For the text-containing cell, return its midpoint in [x, y] coordinate format. 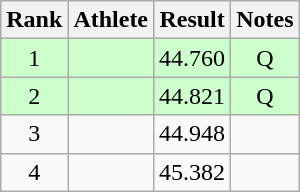
Athlete [111, 20]
4 [34, 172]
1 [34, 58]
3 [34, 134]
44.948 [192, 134]
Result [192, 20]
Rank [34, 20]
2 [34, 96]
45.382 [192, 172]
44.821 [192, 96]
44.760 [192, 58]
Notes [265, 20]
